Detect which cell encompasses the target text, then output its (x, y) center coordinate. 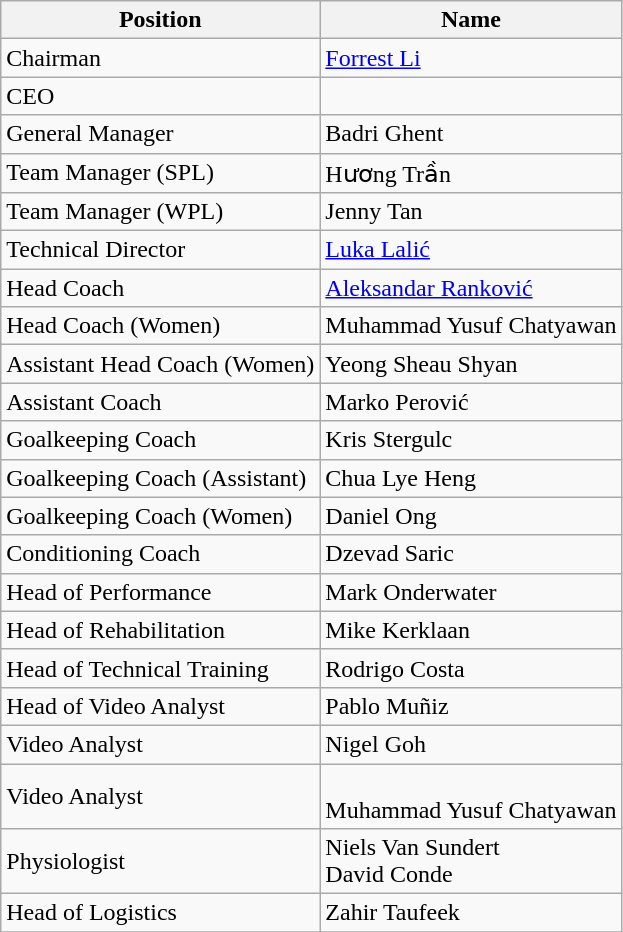
Zahir Taufeek (471, 913)
Goalkeeping Coach (Women) (160, 516)
Head of Video Analyst (160, 706)
Position (160, 20)
Mike Kerklaan (471, 630)
General Manager (160, 134)
Conditioning Coach (160, 554)
Assistant Head Coach (Women) (160, 364)
Head of Rehabilitation (160, 630)
Name (471, 20)
Goalkeeping Coach (Assistant) (160, 478)
Chairman (160, 58)
Assistant Coach (160, 402)
Dzevad Saric (471, 554)
Badri Ghent (471, 134)
Head of Logistics (160, 913)
Niels Van Sundert David Conde (471, 862)
Pablo Muñiz (471, 706)
Team Manager (SPL) (160, 173)
Physiologist (160, 862)
CEO (160, 96)
Nigel Goh (471, 744)
Hương Trần (471, 173)
Kris Stergulc (471, 440)
Mark Onderwater (471, 592)
Team Manager (WPL) (160, 212)
Daniel Ong (471, 516)
Chua Lye Heng (471, 478)
Aleksandar Ranković (471, 288)
Marko Perović (471, 402)
Head Coach (Women) (160, 326)
Head Coach (160, 288)
Head of Performance (160, 592)
Yeong Sheau Shyan (471, 364)
Luka Lalić (471, 250)
Forrest Li (471, 58)
Technical Director (160, 250)
Goalkeeping Coach (160, 440)
Jenny Tan (471, 212)
Head of Technical Training (160, 668)
Rodrigo Costa (471, 668)
